Provide the (x, y) coordinate of the cell's center where the given text is located.  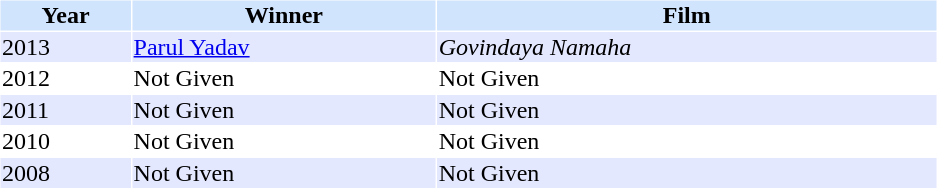
Winner (284, 15)
2012 (65, 79)
2013 (65, 47)
2008 (65, 173)
Film (686, 15)
Parul Yadav (284, 47)
Year (65, 15)
2010 (65, 141)
2011 (65, 110)
Govindaya Namaha (686, 47)
